Detect which cell encompasses the target text, then output its (x, y) center coordinate. 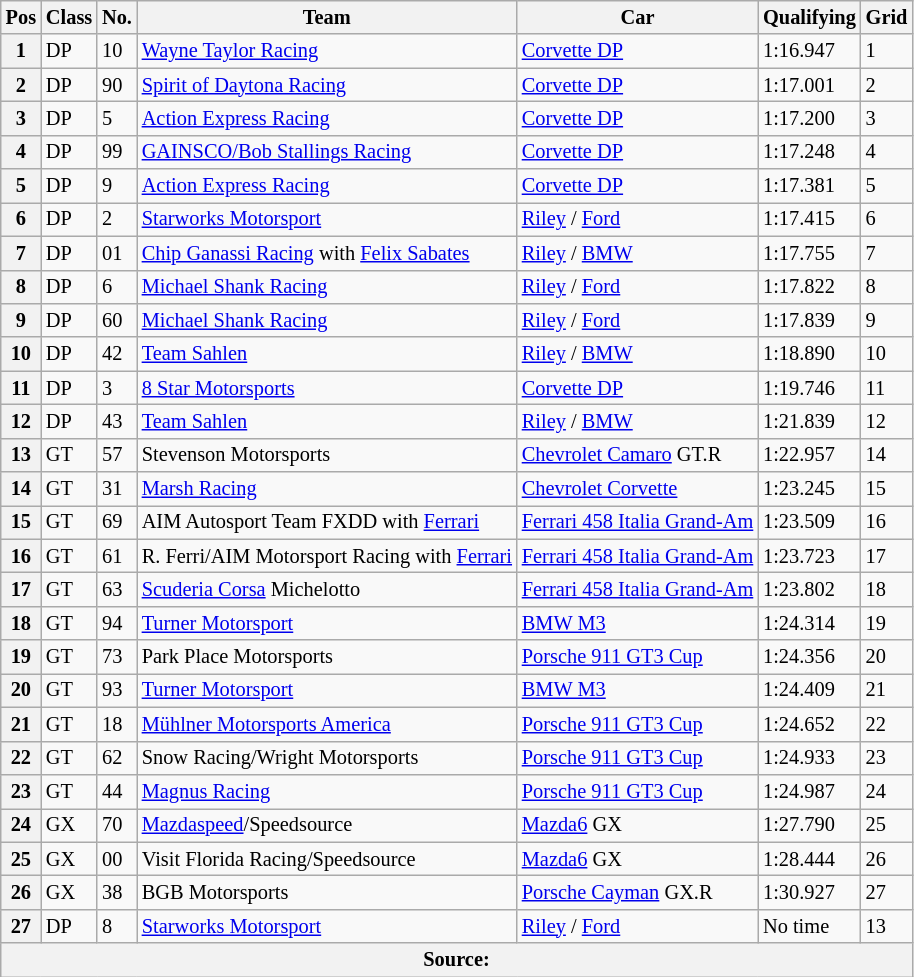
61 (117, 556)
1:22.957 (810, 455)
70 (117, 825)
Marsh Racing (327, 489)
1:24.314 (810, 623)
Car (638, 17)
AIM Autosport Team FXDD with Ferrari (327, 522)
BGB Motorsports (327, 892)
1:18.890 (810, 354)
63 (117, 589)
1:16.947 (810, 51)
1:17.200 (810, 118)
Park Place Motorsports (327, 657)
31 (117, 489)
1:24.409 (810, 690)
Spirit of Daytona Racing (327, 85)
1:19.746 (810, 388)
73 (117, 657)
1:17.381 (810, 186)
00 (117, 859)
01 (117, 253)
99 (117, 152)
No. (117, 17)
R. Ferri/AIM Motorsport Racing with Ferrari (327, 556)
62 (117, 758)
1:21.839 (810, 421)
94 (117, 623)
1:23.802 (810, 589)
Class (69, 17)
Chevrolet Camaro GT.R (638, 455)
Grid (887, 17)
1:30.927 (810, 892)
1:17.248 (810, 152)
Source: (457, 960)
Chip Ganassi Racing with Felix Sabates (327, 253)
Mazdaspeed/Speedsource (327, 825)
60 (117, 320)
Mühlner Motorsports America (327, 724)
Porsche Cayman GX.R (638, 892)
1:27.790 (810, 825)
1:24.933 (810, 758)
Wayne Taylor Racing (327, 51)
8 Star Motorsports (327, 388)
57 (117, 455)
1:17.001 (810, 85)
1:24.987 (810, 791)
1:28.444 (810, 859)
38 (117, 892)
1:23.509 (810, 522)
GAINSCO/Bob Stallings Racing (327, 152)
Magnus Racing (327, 791)
90 (117, 85)
Team (327, 17)
1:17.839 (810, 320)
93 (117, 690)
Snow Racing/Wright Motorsports (327, 758)
No time (810, 926)
1:24.652 (810, 724)
69 (117, 522)
Qualifying (810, 17)
1:17.755 (810, 253)
1:17.822 (810, 287)
1:24.356 (810, 657)
44 (117, 791)
Pos (21, 17)
43 (117, 421)
1:23.245 (810, 489)
Visit Florida Racing/Speedsource (327, 859)
Chevrolet Corvette (638, 489)
42 (117, 354)
1:17.415 (810, 219)
1:23.723 (810, 556)
Stevenson Motorsports (327, 455)
Scuderia Corsa Michelotto (327, 589)
